From the cell containing the given text, extract its center point as [x, y] coordinate. 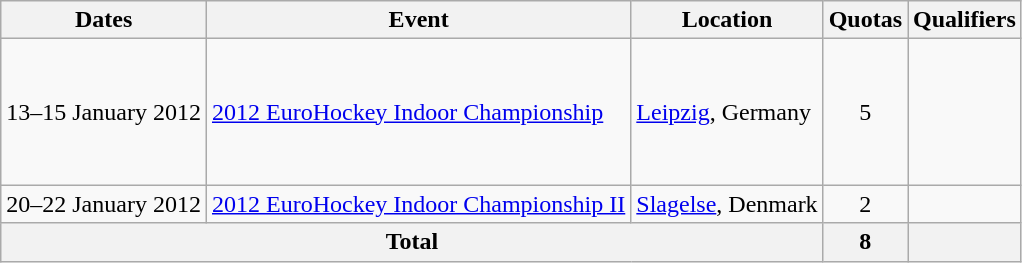
Slagelse, Denmark [727, 204]
8 [865, 242]
13–15 January 2012 [104, 112]
2 [865, 204]
Total [412, 242]
Quotas [865, 20]
Dates [104, 20]
Location [727, 20]
5 [865, 112]
20–22 January 2012 [104, 204]
Qualifiers [965, 20]
Event [418, 20]
Leipzig, Germany [727, 112]
2012 EuroHockey Indoor Championship [418, 112]
2012 EuroHockey Indoor Championship II [418, 204]
